Provide the [X, Y] coordinate of the cell's center where the given text is located.  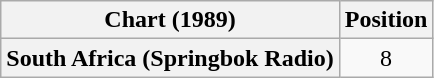
Chart (1989) [170, 20]
South Africa (Springbok Radio) [170, 58]
8 [386, 58]
Position [386, 20]
